Scan for the cell matching the given text and deliver its [X, Y] coordinate at center. 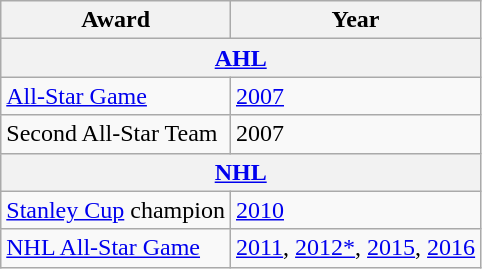
2011, 2012*, 2015, 2016 [355, 248]
Stanley Cup champion [116, 210]
Second All-Star Team [116, 134]
2010 [355, 210]
Award [116, 20]
NHL [241, 172]
NHL All-Star Game [116, 248]
Year [355, 20]
All-Star Game [116, 96]
AHL [241, 58]
